Output the (X, Y) coordinate of the center of the cell containing the given text.  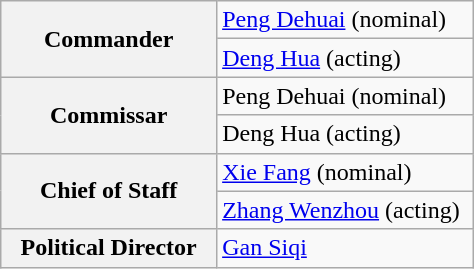
Political Director (109, 248)
Chief of Staff (109, 191)
Commissar (109, 115)
Xie Fang (nominal) (346, 172)
Zhang Wenzhou (acting) (346, 210)
Commander (109, 39)
Gan Siqi (346, 248)
